For the text-containing cell, return its midpoint in (x, y) coordinate format. 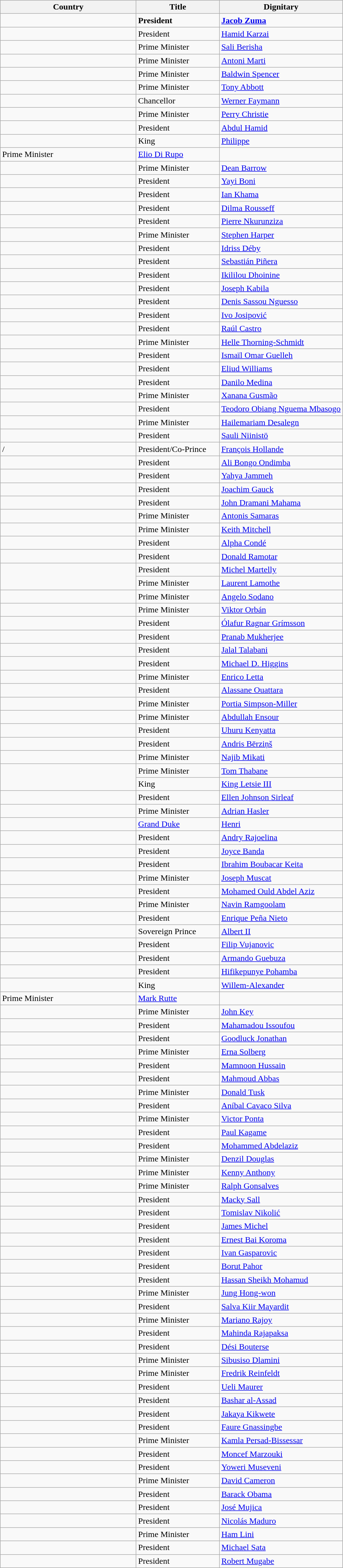
Hifikepunye Pohamba (281, 971)
Enrico Letta (281, 677)
Tom Thabane (281, 770)
Uhuru Kenyatta (281, 730)
Barack Obama (281, 1494)
Dignitary (281, 7)
Perry Christie (281, 114)
Joyce Banda (281, 851)
Jacob Zuma (281, 20)
Hassan Sheikh Mohamud (281, 1280)
Michael D. Higgins (281, 663)
Bashar al-Assad (281, 1400)
Erna Solberg (281, 1052)
Goodluck Jonathan (281, 1039)
Teodoro Obiang Nguema Mbasogo (281, 409)
Donald Ramotar (281, 556)
Ellen Johnson Sirleaf (281, 797)
Stephen Harper (281, 235)
Werner Faymann (281, 101)
David Cameron (281, 1481)
Mohammed Abdelaziz (281, 1146)
Mahmoud Abbas (281, 1079)
Mark Rutte (178, 998)
Antoni Marti (281, 61)
Navin Ramgoolam (281, 905)
Alpha Condé (281, 543)
Pranab Mukherjee (281, 637)
Antonis Samaras (281, 516)
Dean Barrow (281, 168)
Salva Kiir Mayardit (281, 1306)
Joachim Gauck (281, 489)
President/Co-Prince (178, 449)
Andry Rajoelina (281, 838)
Kenny Anthony (281, 1172)
Borut Pahor (281, 1266)
Fredrik Reinfeldt (281, 1373)
Angelo Sodano (281, 597)
Mohamed Ould Abdel Aziz (281, 891)
Danilo Medina (281, 382)
Laurent Lamothe (281, 583)
Grand Duke (178, 824)
Eliud Williams (281, 369)
Helle Thorning-Schmidt (281, 342)
Philippe (281, 141)
Faure Gnassingbe (281, 1427)
Ham Lini (281, 1534)
Henri (281, 824)
John Dramani Mahama (281, 503)
Aníbal Cavaco Silva (281, 1106)
Moncef Marzouki (281, 1454)
Yahya Jammeh (281, 476)
Dilma Rousseff (281, 208)
Albert II (281, 931)
Donald Tusk (281, 1092)
Ueli Maurer (281, 1387)
Mahinda Rajapaksa (281, 1333)
Abdul Hamid (281, 127)
Raúl Castro (281, 328)
Willem-Alexander (281, 985)
Mahamadou Issoufou (281, 1025)
François Hollande (281, 449)
Jalal Talabani (281, 650)
Kamla Persad-Bissessar (281, 1440)
Filip Vujanovic (281, 945)
Ólafur Ragnar Grímsson (281, 623)
Keith Mitchell (281, 529)
Nicolás Maduro (281, 1521)
Jung Hong-won (281, 1293)
Mariano Rajoy (281, 1320)
Sibusiso Dlamini (281, 1360)
John Key (281, 1012)
Adrian Hasler (281, 811)
Ibrahim Boubacar Keita (281, 864)
Baldwin Spencer (281, 74)
Andris Bērziņš (281, 744)
Viktor Orbán (281, 610)
Najib Mikati (281, 757)
/ (68, 449)
Michel Martelly (281, 569)
Sali Berisha (281, 47)
Victor Ponta (281, 1119)
Alassane Ouattara (281, 690)
Portia Simpson-Miller (281, 704)
Ivo Josipović (281, 315)
Elio Di Rupo (178, 154)
Michael Sata (281, 1548)
Pierre Nkurunziza (281, 221)
Enrique Peña Nieto (281, 918)
José Mujica (281, 1507)
Paul Kagame (281, 1132)
Ralph Gonsalves (281, 1186)
Ivan Gasparovic (281, 1253)
Hailemariam Desalegn (281, 422)
Robert Mugabe (281, 1561)
James Michel (281, 1226)
Sebastián Piñera (281, 262)
Jakaya Kikwete (281, 1413)
Joseph Muscat (281, 878)
Chancellor (178, 101)
Joseph Kabila (281, 288)
Armando Guebuza (281, 958)
Yayi Boni (281, 181)
Ikililou Dhoinine (281, 275)
Tomislav Nikolić (281, 1213)
Denzil Douglas (281, 1159)
Yoweri Museveni (281, 1467)
Idriss Déby (281, 248)
Mamnoon Hussain (281, 1065)
Macky Sall (281, 1199)
Hamid Karzai (281, 34)
Sauli Niinistö (281, 436)
Ismaïl Omar Guelleh (281, 355)
Denis Sassou Nguesso (281, 302)
Dési Bouterse (281, 1347)
Country (68, 7)
Ali Bongo Ondimba (281, 462)
Xanana Gusmão (281, 396)
Tony Abbott (281, 87)
Ernest Bai Koroma (281, 1239)
King Letsie III (281, 784)
Sovereign Prince (178, 931)
Ian Khama (281, 195)
Title (178, 7)
Abdullah Ensour (281, 717)
